Return the [x, y] coordinate for the center point of the cell that contains the specified text.  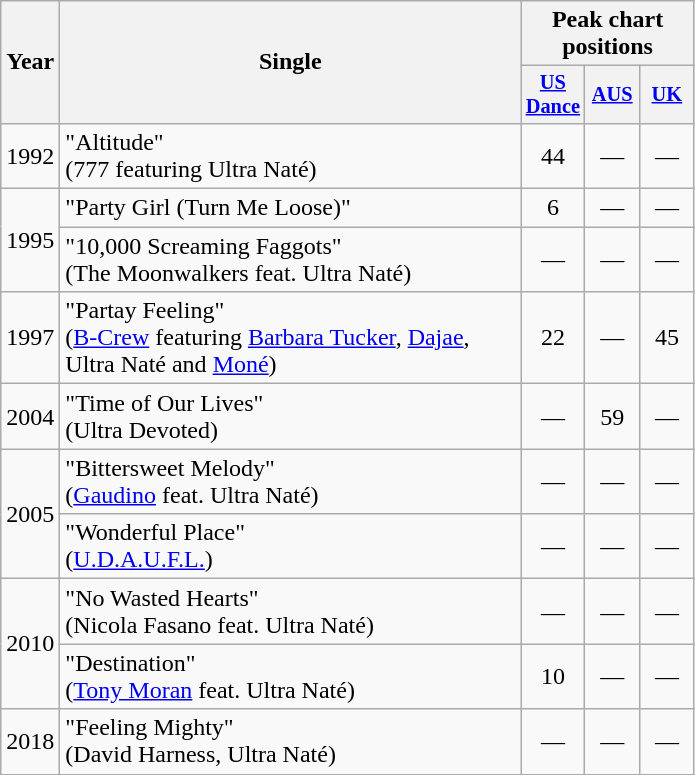
59 [612, 416]
1995 [30, 240]
"Wonderful Place" (U.D.A.U.F.L.) [290, 546]
22 [553, 338]
2010 [30, 644]
1992 [30, 156]
6 [553, 208]
Peak chart positions [608, 34]
Single [290, 62]
"Altitude" (777 featuring Ultra Naté) [290, 156]
"Destination" (Tony Moran feat. Ultra Naté) [290, 676]
2005 [30, 514]
2018 [30, 742]
1997 [30, 338]
"Partay Feeling" (B-Crew featuring Barbara Tucker, Dajae, Ultra Naté and Moné) [290, 338]
US Dance [553, 95]
45 [668, 338]
"Feeling Mighty" (David Harness, Ultra Naté) [290, 742]
"Party Girl (Turn Me Loose)" [290, 208]
"Time of Our Lives" (Ultra Devoted) [290, 416]
44 [553, 156]
Year [30, 62]
"No Wasted Hearts" (Nicola Fasano feat. Ultra Naté) [290, 612]
10 [553, 676]
AUS [612, 95]
2004 [30, 416]
"10,000 Screaming Faggots" (The Moonwalkers feat. Ultra Naté) [290, 260]
"Bittersweet Melody" (Gaudino feat. Ultra Naté) [290, 482]
UK [668, 95]
